Search for the cell housing the specified text and yield its [X, Y] center coordinate. 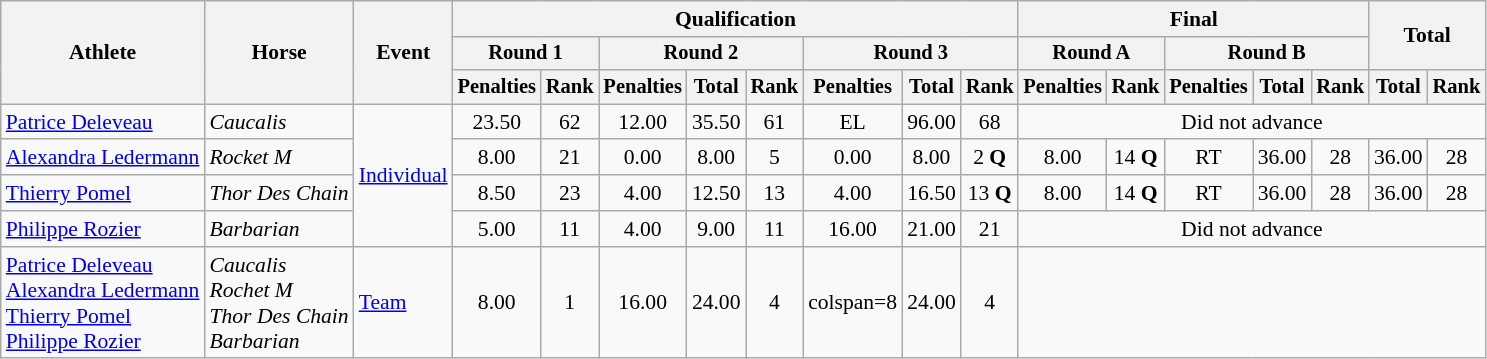
Event [404, 52]
5 [775, 158]
Barbarian [278, 229]
EL [852, 122]
13 [775, 193]
Alexandra Ledermann [103, 158]
68 [990, 122]
Athlete [103, 52]
Horse [278, 52]
35.50 [716, 122]
Patrice Deleveau Alexandra Ledermann Thierry Pomel Philippe Rozier [103, 303]
96.00 [932, 122]
Caucalis [278, 122]
16.50 [932, 193]
1 [570, 303]
5.00 [497, 229]
Round A [1091, 54]
Final [1194, 19]
21.00 [932, 229]
Thor Des Chain [278, 193]
61 [775, 122]
Round 2 [700, 54]
2 Q [990, 158]
Qualification [736, 19]
8.50 [497, 193]
Round B [1266, 54]
Round 1 [526, 54]
Philippe Rozier [103, 229]
9.00 [716, 229]
Round 3 [910, 54]
23.50 [497, 122]
Thierry Pomel [103, 193]
Rocket M [278, 158]
Team [404, 303]
Caucalis Rochet M Thor Des Chain Barbarian [278, 303]
Patrice Deleveau [103, 122]
62 [570, 122]
colspan=8 [852, 303]
13 Q [990, 193]
Individual [404, 175]
23 [570, 193]
12.00 [642, 122]
12.50 [716, 193]
